Output the [x, y] coordinate of the center of the cell containing the given text.  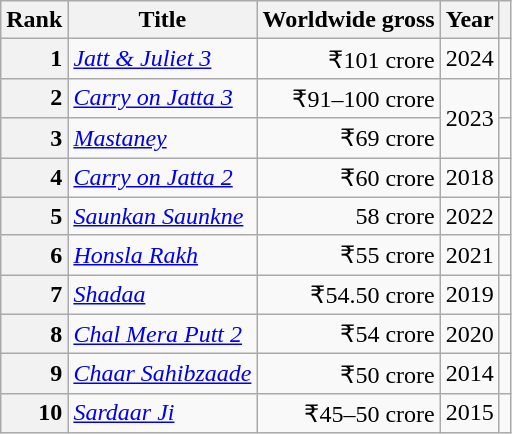
2024 [470, 59]
10 [34, 413]
Honsla Rakh [162, 255]
4 [34, 178]
Rank [34, 20]
2020 [470, 334]
₹54 crore [348, 334]
7 [34, 295]
₹50 crore [348, 374]
Carry on Jatta 2 [162, 178]
Worldwide gross [348, 20]
6 [34, 255]
9 [34, 374]
Jatt & Juliet 3 [162, 59]
1 [34, 59]
Title [162, 20]
Chal Mera Putt 2 [162, 334]
2021 [470, 255]
Chaar Sahibzaade [162, 374]
Sardaar Ji [162, 413]
₹101 crore [348, 59]
2014 [470, 374]
₹54.50 crore [348, 295]
₹55 crore [348, 255]
Carry on Jatta 3 [162, 98]
₹45–50 crore [348, 413]
Saunkan Saunkne [162, 216]
3 [34, 138]
5 [34, 216]
Shadaa [162, 295]
₹91–100 crore [348, 98]
58 crore [348, 216]
8 [34, 334]
2022 [470, 216]
2015 [470, 413]
2019 [470, 295]
Year [470, 20]
₹60 crore [348, 178]
2018 [470, 178]
Mastaney [162, 138]
2 [34, 98]
2023 [470, 118]
₹69 crore [348, 138]
